Determine the (x, y) coordinate at the center of the cell enclosing the given text.  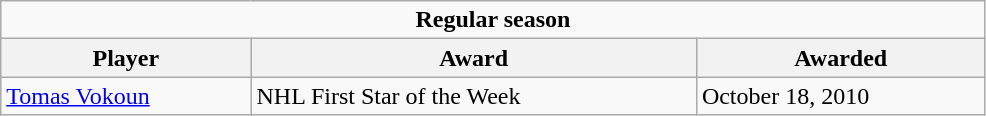
Award (474, 58)
Awarded (840, 58)
Regular season (493, 20)
October 18, 2010 (840, 96)
Player (126, 58)
NHL First Star of the Week (474, 96)
Tomas Vokoun (126, 96)
